Return (x, y) of the center of cell containing provided text 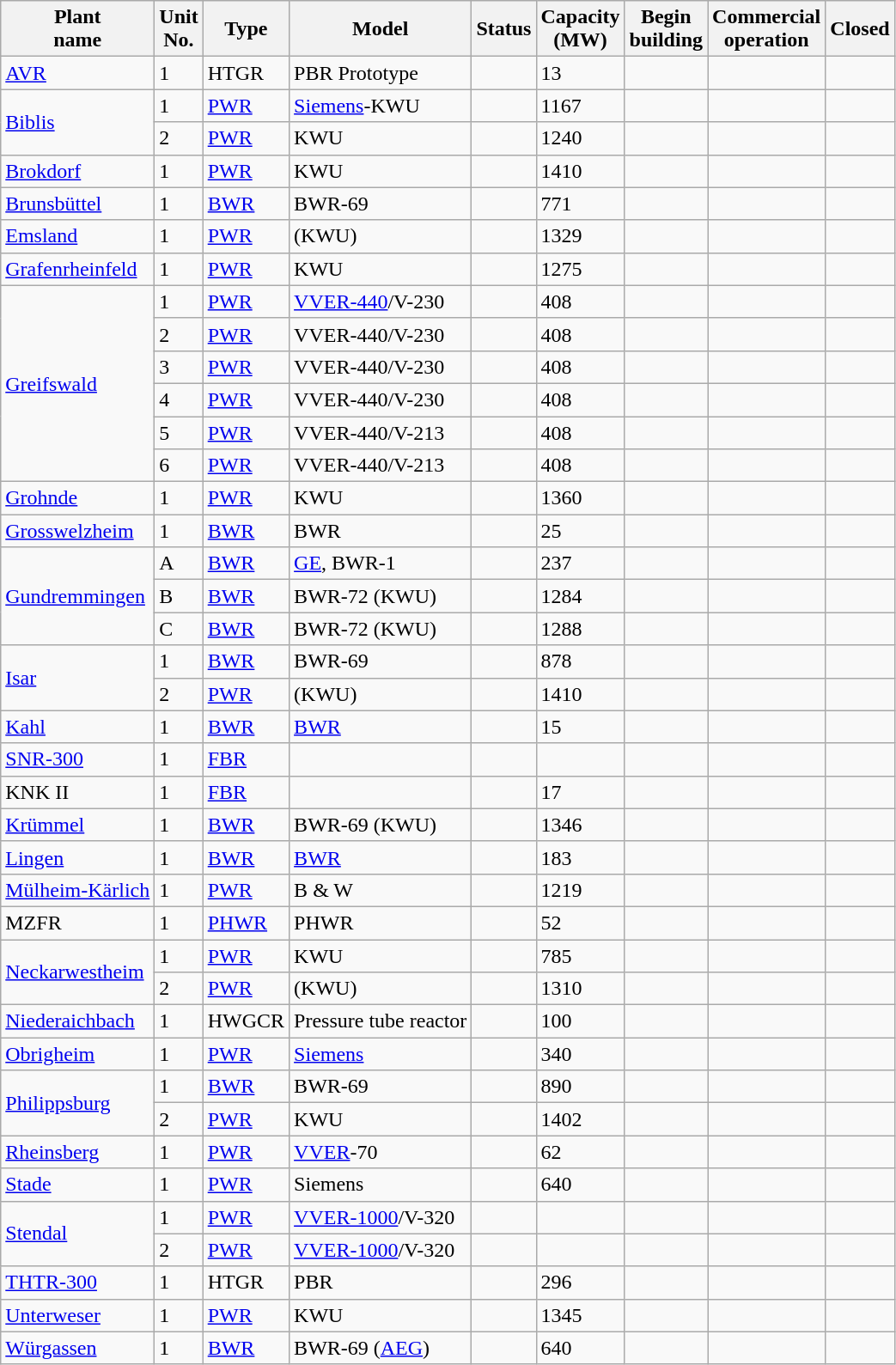
C (179, 629)
Lingen (77, 857)
1360 (581, 498)
1288 (581, 629)
Type (246, 29)
785 (581, 956)
Isar (77, 678)
Plantname (77, 29)
Mülheim-Kärlich (77, 890)
Closed (860, 29)
Brunsbüttel (77, 204)
Philippsburg (77, 1103)
296 (581, 1283)
Unterweser (77, 1315)
PBR Prototype (381, 73)
BWR-69 (AEG) (381, 1348)
890 (581, 1087)
Greifswald (77, 383)
Emsland (77, 236)
AVR (77, 73)
1284 (581, 596)
25 (581, 531)
Pressure tube reactor (381, 1021)
B & W (381, 890)
KNK II (77, 792)
52 (581, 923)
Krümmel (77, 825)
Rheinsberg (77, 1152)
1240 (581, 138)
HWGCR (246, 1021)
Model (381, 29)
Biblis (77, 122)
MZFR (77, 923)
1402 (581, 1119)
Status (503, 29)
Neckarwestheim (77, 972)
Niederaichbach (77, 1021)
15 (581, 727)
BWR-69 (KWU) (381, 825)
Grafenrheinfeld (77, 269)
1310 (581, 989)
Würgassen (77, 1348)
B (179, 596)
62 (581, 1152)
183 (581, 857)
Kahl (77, 727)
17 (581, 792)
GE, BWR-1 (381, 564)
Grosswelzheim (77, 531)
1345 (581, 1315)
Capacity(MW) (581, 29)
Grohnde (77, 498)
SNR-300 (77, 759)
5 (179, 432)
Obrigheim (77, 1054)
771 (581, 204)
A (179, 564)
1167 (581, 106)
Gundremmingen (77, 596)
1275 (581, 269)
UnitNo. (179, 29)
Beginbuilding (666, 29)
Stade (77, 1185)
878 (581, 661)
6 (179, 466)
340 (581, 1054)
4 (179, 399)
1219 (581, 890)
Brokdorf (77, 171)
1346 (581, 825)
VVER-70 (381, 1152)
Siemens-KWU (381, 106)
13 (581, 73)
THTR-300 (77, 1283)
Commercialoperation (766, 29)
3 (179, 367)
1329 (581, 236)
100 (581, 1021)
Stendal (77, 1234)
237 (581, 564)
PBR (381, 1283)
